Detect which cell encompasses the target text, then output its [X, Y] center coordinate. 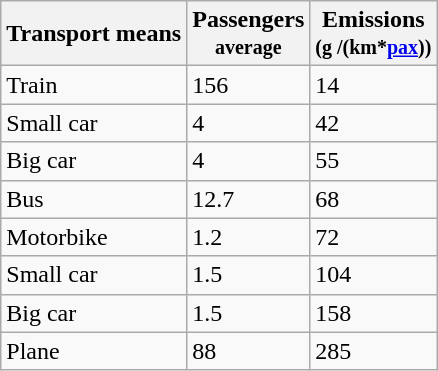
42 [374, 123]
55 [374, 161]
158 [374, 313]
14 [374, 85]
12.7 [248, 199]
156 [248, 85]
Bus [94, 199]
72 [374, 237]
104 [374, 275]
Motorbike [94, 237]
Emissions (g /(km*pax)) [374, 34]
Train [94, 85]
Passengers average [248, 34]
Plane [94, 351]
68 [374, 199]
Transport means [94, 34]
88 [248, 351]
285 [374, 351]
1.2 [248, 237]
